Return the [X, Y] coordinate for the center point of the cell that contains the specified text.  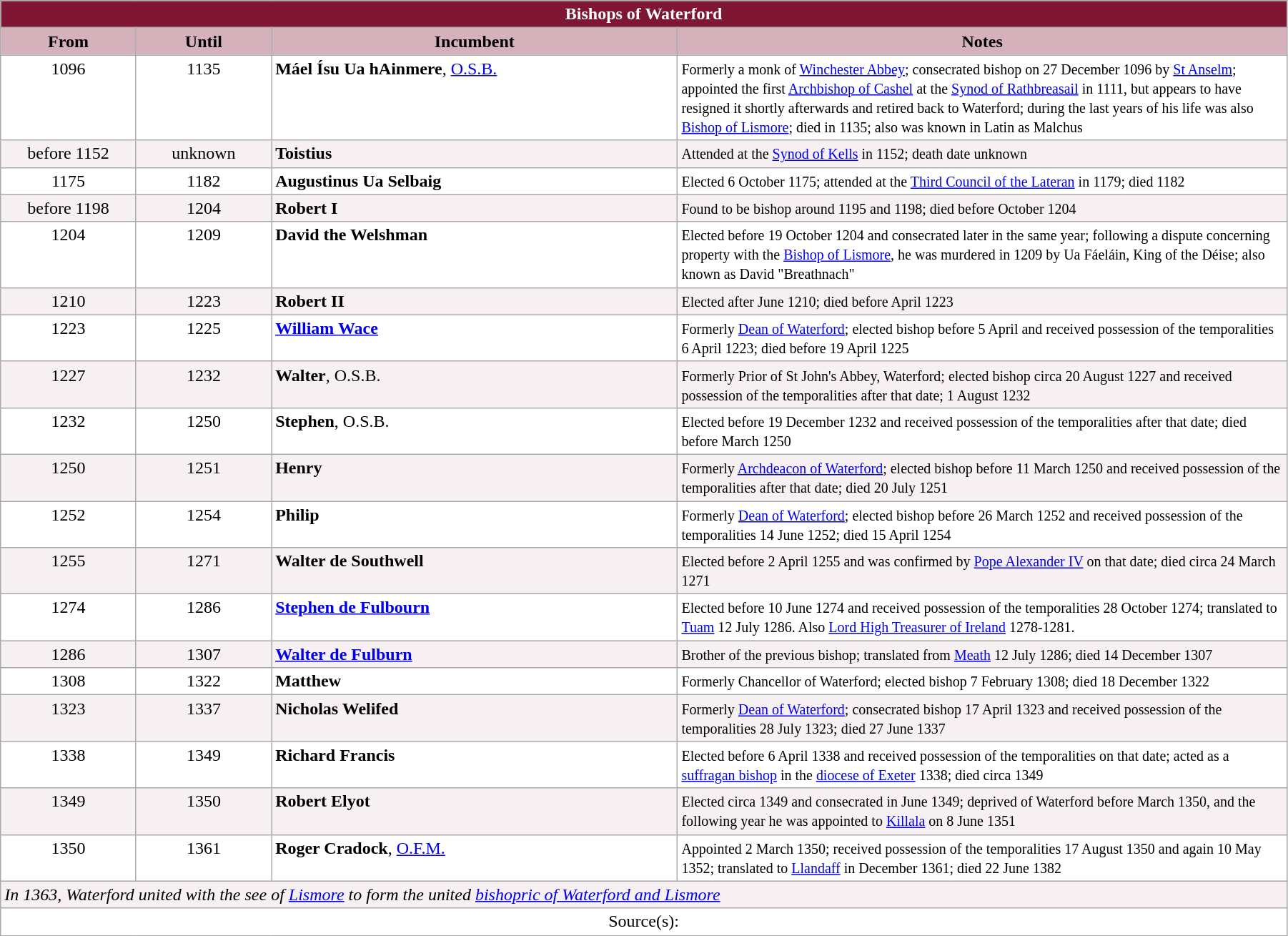
Philip [475, 523]
1337 [203, 718]
Toistius [475, 154]
Bishops of Waterford [644, 14]
1271 [203, 571]
Walter de Southwell [475, 571]
1210 [69, 301]
Richard Francis [475, 765]
1323 [69, 718]
Robert II [475, 301]
Matthew [475, 681]
Elected before 2 April 1255 and was confirmed by Pope Alexander IV on that date; died circa 24 March 1271 [982, 571]
Nicholas Welifed [475, 718]
1307 [203, 654]
1225 [203, 338]
Robert I [475, 208]
Elected before 19 December 1232 and received possession of the temporalities after that date; died before March 1250 [982, 430]
Formerly Dean of Waterford; elected bishop before 26 March 1252 and received possession of the temporalities 14 June 1252; died 15 April 1254 [982, 523]
1255 [69, 571]
Henry [475, 478]
1338 [69, 765]
David the Welshman [475, 255]
1251 [203, 478]
Formerly Dean of Waterford; elected bishop before 5 April and received possession of the temporalities 6 April 1223; died before 19 April 1225 [982, 338]
1135 [203, 97]
From [69, 41]
1175 [69, 181]
Formerly Dean of Waterford; consecrated bishop 17 April 1323 and received possession of the temporalities 28 July 1323; died 27 June 1337 [982, 718]
1209 [203, 255]
before 1152 [69, 154]
Brother of the previous bishop; translated from Meath 12 July 1286; died 14 December 1307 [982, 654]
Source(s): [644, 922]
1227 [69, 385]
Walter de Fulburn [475, 654]
1182 [203, 181]
1308 [69, 681]
Notes [982, 41]
1322 [203, 681]
Stephen, O.S.B. [475, 430]
Máel Ísu Ua hAinmere, O.S.B. [475, 97]
before 1198 [69, 208]
Formerly Chancellor of Waterford; elected bishop 7 February 1308; died 18 December 1322 [982, 681]
1361 [203, 858]
Augustinus Ua Selbaig [475, 181]
Walter, O.S.B. [475, 385]
1254 [203, 523]
William Wace [475, 338]
unknown [203, 154]
1274 [69, 618]
Formerly Archdeacon of Waterford; elected bishop before 11 March 1250 and received possession of the temporalities after that date; died 20 July 1251 [982, 478]
Stephen de Fulbourn [475, 618]
Attended at the Synod of Kells in 1152; death date unknown [982, 154]
Elected 6 October 1175; attended at the Third Council of the Lateran in 1179; died 1182 [982, 181]
Robert Elyot [475, 811]
In 1363, Waterford united with the see of Lismore to form the united bishopric of Waterford and Lismore [644, 895]
Incumbent [475, 41]
Roger Cradock, O.F.M. [475, 858]
1252 [69, 523]
Elected after June 1210; died before April 1223 [982, 301]
Found to be bishop around 1195 and 1198; died before October 1204 [982, 208]
Until [203, 41]
1096 [69, 97]
